Scan for the cell matching the given text and deliver its [x, y] coordinate at center. 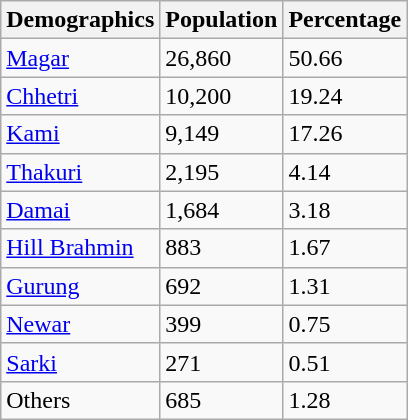
17.26 [345, 134]
26,860 [222, 58]
Population [222, 20]
1,684 [222, 210]
Percentage [345, 20]
1.31 [345, 286]
3.18 [345, 210]
692 [222, 286]
Gurung [80, 286]
685 [222, 400]
399 [222, 324]
4.14 [345, 172]
1.67 [345, 248]
Thakuri [80, 172]
Hill Brahmin [80, 248]
Kami [80, 134]
10,200 [222, 96]
Newar [80, 324]
883 [222, 248]
Magar [80, 58]
271 [222, 362]
1.28 [345, 400]
0.51 [345, 362]
19.24 [345, 96]
9,149 [222, 134]
Demographics [80, 20]
0.75 [345, 324]
Others [80, 400]
Sarki [80, 362]
50.66 [345, 58]
Chhetri [80, 96]
Damai [80, 210]
2,195 [222, 172]
